Provide the [x, y] coordinate of the cell's center where the given text is located.  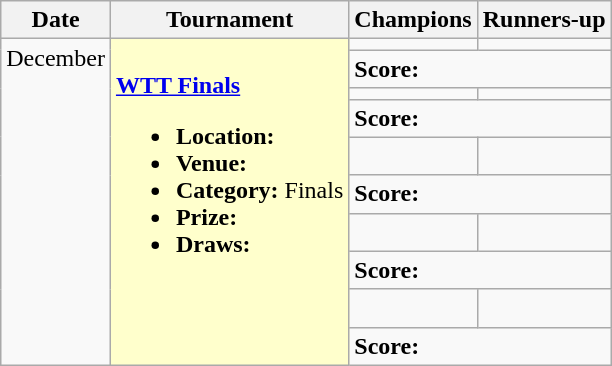
Runners-up [544, 20]
December [56, 202]
Date [56, 20]
WTT FinalsLocation:Venue:Category: FinalsPrize:Draws: [229, 202]
Champions [413, 20]
Tournament [229, 20]
